Search for the cell housing the specified text and yield its (X, Y) center coordinate. 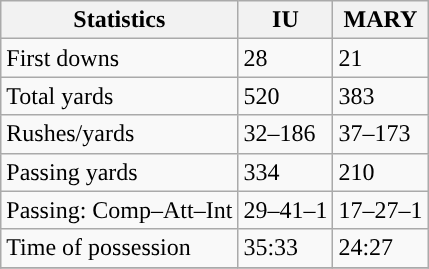
37–173 (380, 134)
Total yards (120, 96)
MARY (380, 20)
334 (286, 172)
32–186 (286, 134)
Time of possession (120, 248)
210 (380, 172)
28 (286, 58)
24:27 (380, 248)
Rushes/yards (120, 134)
383 (380, 96)
Statistics (120, 20)
520 (286, 96)
29–41–1 (286, 210)
17–27–1 (380, 210)
21 (380, 58)
Passing yards (120, 172)
Passing: Comp–Att–Int (120, 210)
IU (286, 20)
First downs (120, 58)
35:33 (286, 248)
